Extract the [X, Y] coordinate from the center of the cell holding the provided text.  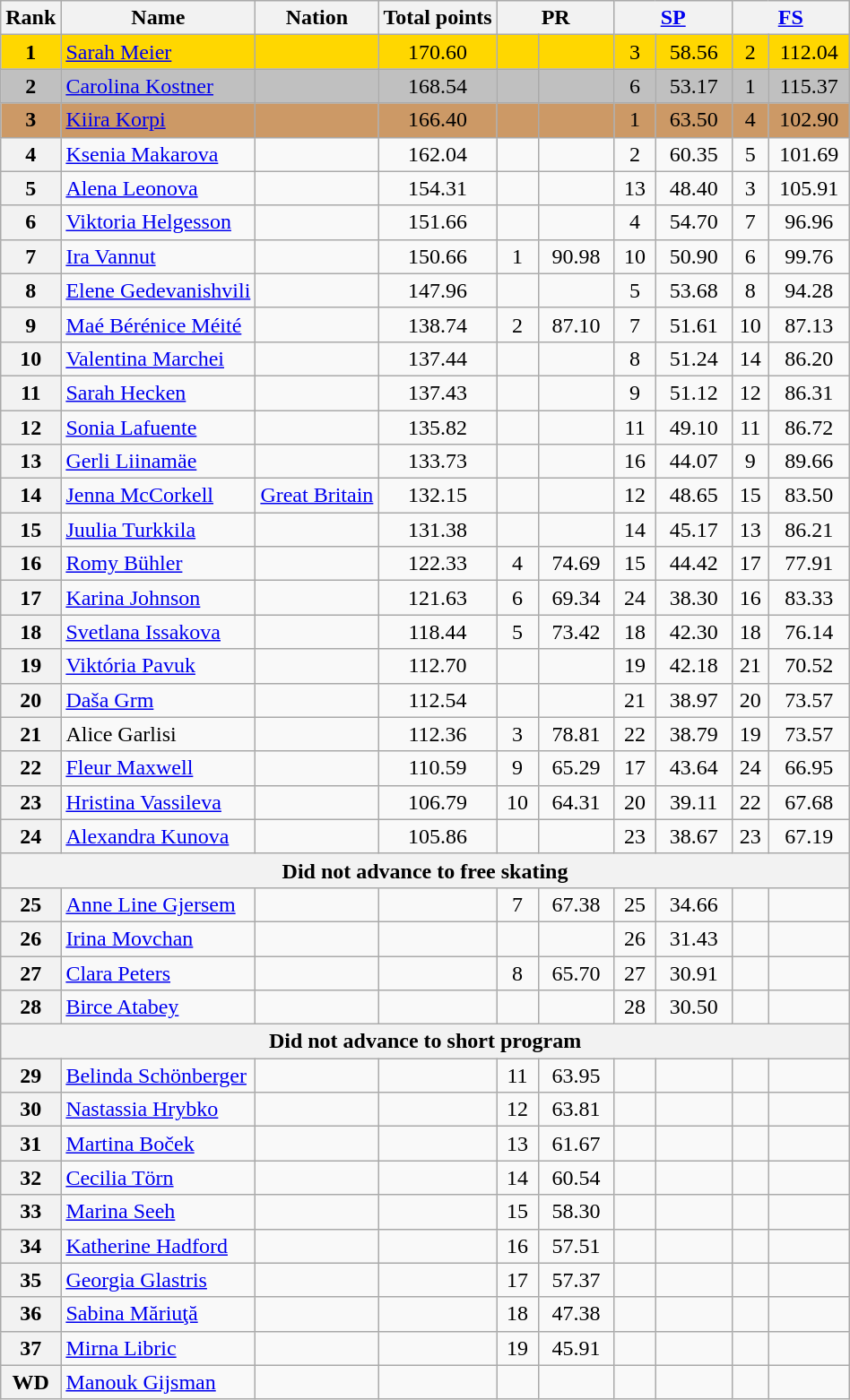
Birce Atabey [158, 1007]
67.38 [576, 904]
76.14 [809, 632]
60.54 [576, 1178]
Viktoria Helgesson [158, 222]
33 [30, 1212]
166.40 [438, 120]
45.91 [576, 1348]
Jenna McCorkell [158, 496]
Ksenia Makarova [158, 154]
39.11 [694, 802]
150.66 [438, 256]
70.52 [809, 666]
77.91 [809, 564]
31 [30, 1144]
Did not advance to free skating [425, 870]
61.67 [576, 1144]
Daša Grm [158, 700]
Name [158, 18]
Hristina Vassileva [158, 802]
131.38 [438, 530]
121.63 [438, 598]
32 [30, 1178]
42.30 [694, 632]
WD [30, 1382]
Great Britain [317, 496]
132.15 [438, 496]
50.90 [694, 256]
151.66 [438, 222]
112.36 [438, 734]
45.17 [694, 530]
30 [30, 1110]
Mirna Libric [158, 1348]
42.18 [694, 666]
57.37 [576, 1280]
36 [30, 1314]
Valentina Marchei [158, 359]
38.97 [694, 700]
51.24 [694, 359]
44.42 [694, 564]
Kiira Korpi [158, 120]
105.91 [809, 188]
FS [791, 18]
162.04 [438, 154]
Belinda Schönberger [158, 1076]
96.96 [809, 222]
87.13 [809, 324]
69.34 [576, 598]
Viktória Pavuk [158, 666]
Maé Bérénice Méité [158, 324]
135.82 [438, 428]
67.19 [809, 836]
Total points [438, 18]
112.04 [809, 52]
Juulia Turkkila [158, 530]
Alexandra Kunova [158, 836]
65.70 [576, 972]
48.65 [694, 496]
53.68 [694, 290]
Ira Vannut [158, 256]
115.37 [809, 86]
86.20 [809, 359]
Sarah Meier [158, 52]
106.79 [438, 802]
89.66 [809, 462]
PR [556, 18]
43.64 [694, 768]
38.79 [694, 734]
99.76 [809, 256]
83.50 [809, 496]
31.43 [694, 938]
112.70 [438, 666]
Rank [30, 18]
Sarah Hecken [158, 393]
SP [672, 18]
73.42 [576, 632]
63.81 [576, 1110]
51.61 [694, 324]
51.12 [694, 393]
94.28 [809, 290]
65.29 [576, 768]
49.10 [694, 428]
87.10 [576, 324]
53.17 [694, 86]
30.50 [694, 1007]
47.38 [576, 1314]
38.67 [694, 836]
101.69 [809, 154]
170.60 [438, 52]
54.70 [694, 222]
29 [30, 1076]
Romy Bühler [158, 564]
48.40 [694, 188]
Marina Seeh [158, 1212]
118.44 [438, 632]
30.91 [694, 972]
86.72 [809, 428]
Anne Line Gjersem [158, 904]
58.56 [694, 52]
57.51 [576, 1246]
Elene Gedevanishvili [158, 290]
137.44 [438, 359]
60.35 [694, 154]
133.73 [438, 462]
58.30 [576, 1212]
74.69 [576, 564]
Carolina Kostner [158, 86]
122.33 [438, 564]
Georgia Glastris [158, 1280]
Clara Peters [158, 972]
Irina Movchan [158, 938]
66.95 [809, 768]
34 [30, 1246]
Martina Boček [158, 1144]
Alena Leonova [158, 188]
Fleur Maxwell [158, 768]
138.74 [438, 324]
147.96 [438, 290]
Gerli Liinamäe [158, 462]
34.66 [694, 904]
168.54 [438, 86]
64.31 [576, 802]
Sabina Măriuţă [158, 1314]
83.33 [809, 598]
Nastassia Hrybko [158, 1110]
Sonia Lafuente [158, 428]
Manouk Gijsman [158, 1382]
112.54 [438, 700]
Alice Garlisi [158, 734]
38.30 [694, 598]
Katherine Hadford [158, 1246]
105.86 [438, 836]
67.68 [809, 802]
63.50 [694, 120]
90.98 [576, 256]
154.31 [438, 188]
Nation [317, 18]
Karina Johnson [158, 598]
Did not advance to short program [425, 1041]
110.59 [438, 768]
Svetlana Issakova [158, 632]
86.21 [809, 530]
Cecilia Törn [158, 1178]
102.90 [809, 120]
44.07 [694, 462]
37 [30, 1348]
86.31 [809, 393]
63.95 [576, 1076]
137.43 [438, 393]
78.81 [576, 734]
35 [30, 1280]
